Detect which cell encompasses the target text, then output its (X, Y) center coordinate. 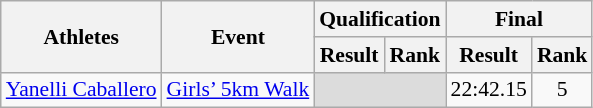
Yanelli Caballero (82, 90)
Girls’ 5km Walk (238, 90)
Final (520, 19)
Qualification (380, 19)
22:42.15 (489, 90)
5 (562, 90)
Event (238, 36)
Athletes (82, 36)
